For the text-containing cell, return its midpoint in (X, Y) coordinate format. 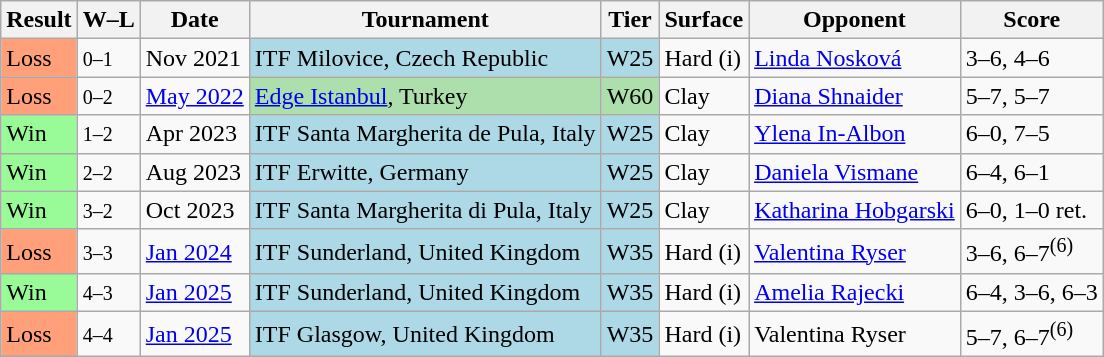
Oct 2023 (194, 210)
1–2 (108, 134)
3–6, 6–7(6) (1032, 252)
Date (194, 20)
5–7, 6–7(6) (1032, 334)
May 2022 (194, 96)
ITF Milovice, Czech Republic (425, 58)
Nov 2021 (194, 58)
Tournament (425, 20)
3–2 (108, 210)
Aug 2023 (194, 172)
Edge Istanbul, Turkey (425, 96)
0–1 (108, 58)
ITF Santa Margherita de Pula, Italy (425, 134)
ITF Santa Margherita di Pula, Italy (425, 210)
Daniela Vismane (855, 172)
Linda Nosková (855, 58)
4–4 (108, 334)
Apr 2023 (194, 134)
Ylena In-Albon (855, 134)
6–0, 7–5 (1032, 134)
6–4, 6–1 (1032, 172)
W60 (630, 96)
Score (1032, 20)
5–7, 5–7 (1032, 96)
W–L (108, 20)
Opponent (855, 20)
0–2 (108, 96)
Diana Shnaider (855, 96)
3–3 (108, 252)
4–3 (108, 293)
ITF Erwitte, Germany (425, 172)
Katharina Hobgarski (855, 210)
Result (39, 20)
2–2 (108, 172)
3–6, 4–6 (1032, 58)
Surface (704, 20)
6–0, 1–0 ret. (1032, 210)
Jan 2024 (194, 252)
Amelia Rajecki (855, 293)
6–4, 3–6, 6–3 (1032, 293)
ITF Glasgow, United Kingdom (425, 334)
Tier (630, 20)
